Pinpoint the cell where the given text exists, returning its [x, y] midpoint coordinate. 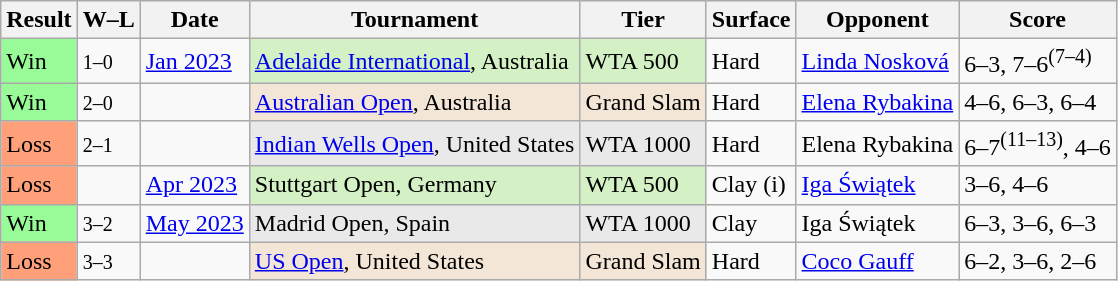
6–2, 3–6, 2–6 [1038, 261]
Jan 2023 [194, 62]
3–6, 4–6 [1038, 185]
Date [194, 20]
1–0 [108, 62]
3–2 [108, 223]
6–7(11–13), 4–6 [1038, 144]
Clay (i) [751, 185]
Stuttgart Open, Germany [414, 185]
Linda Nosková [878, 62]
4–6, 6–3, 6–4 [1038, 102]
US Open, United States [414, 261]
Surface [751, 20]
Tournament [414, 20]
Opponent [878, 20]
3–3 [108, 261]
Indian Wells Open, United States [414, 144]
Result [39, 20]
Score [1038, 20]
Coco Gauff [878, 261]
Madrid Open, Spain [414, 223]
2–0 [108, 102]
Apr 2023 [194, 185]
Clay [751, 223]
6–3, 3–6, 6–3 [1038, 223]
Adelaide International, Australia [414, 62]
Tier [643, 20]
2–1 [108, 144]
W–L [108, 20]
May 2023 [194, 223]
6–3, 7–6(7–4) [1038, 62]
Australian Open, Australia [414, 102]
